For the text-containing cell, return its midpoint in (x, y) coordinate format. 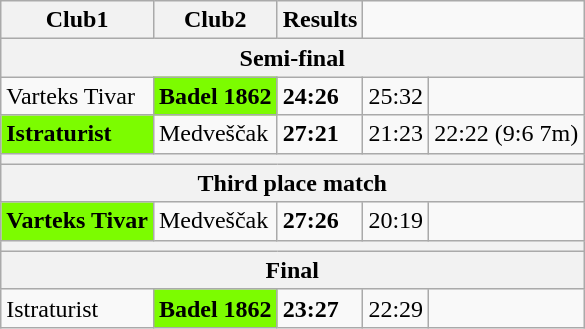
23:27 (320, 308)
Club2 (215, 20)
22:22 (9:6 7m) (506, 134)
Semi-final (292, 58)
Third place match (292, 183)
21:23 (396, 134)
25:32 (396, 96)
27:21 (320, 134)
20:19 (396, 221)
22:29 (396, 308)
27:26 (320, 221)
Final (292, 270)
Results (320, 20)
Club1 (78, 20)
24:26 (320, 96)
